Return the (X, Y) coordinate for the center point of the cell that contains the specified text.  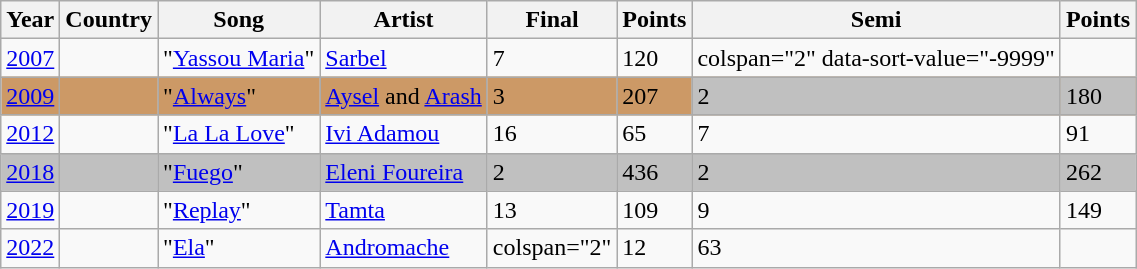
2012 (30, 134)
12 (654, 248)
"Replay" (239, 210)
"Yassou Maria" (239, 58)
Semi (876, 20)
2018 (30, 172)
Eleni Foureira (404, 172)
"Ela" (239, 248)
2019 (30, 210)
180 (1098, 96)
Year (30, 20)
Country (109, 20)
91 (1098, 134)
"La La Love" (239, 134)
9 (876, 210)
16 (552, 134)
colspan="2" (552, 248)
65 (654, 134)
"Fuego" (239, 172)
3 (552, 96)
2009 (30, 96)
Ivi Adamou (404, 134)
Andromache (404, 248)
Artist (404, 20)
Song (239, 20)
436 (654, 172)
63 (876, 248)
"Always" (239, 96)
149 (1098, 210)
207 (654, 96)
2007 (30, 58)
Sarbel (404, 58)
Tamta (404, 210)
colspan="2" data-sort-value="-9999" (876, 58)
13 (552, 210)
Aysel and Arash (404, 96)
262 (1098, 172)
120 (654, 58)
Final (552, 20)
2022 (30, 248)
109 (654, 210)
